Search for the cell housing the specified text and yield its (X, Y) center coordinate. 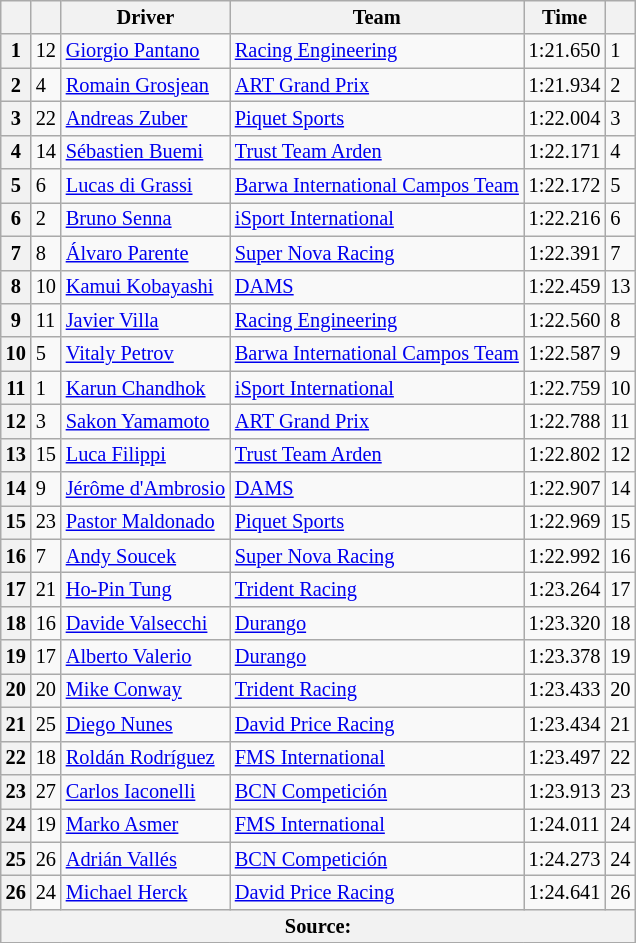
1:23.913 (565, 791)
Andreas Zuber (146, 118)
Pastor Maldonado (146, 522)
1:22.560 (565, 320)
1:21.934 (565, 85)
1:22.992 (565, 556)
1:22.969 (565, 522)
1:22.216 (565, 219)
1:23.320 (565, 623)
Andy Soucek (146, 556)
1:22.907 (565, 489)
Team (377, 17)
1:24.011 (565, 825)
1:23.497 (565, 758)
1:22.587 (565, 354)
Javier Villa (146, 320)
1:23.434 (565, 724)
1:21.650 (565, 51)
Karun Chandhok (146, 388)
1:22.171 (565, 152)
Álvaro Parente (146, 253)
Sakon Yamamoto (146, 421)
Jérôme d'Ambrosio (146, 489)
Mike Conway (146, 690)
Vitaly Petrov (146, 354)
1:23.378 (565, 657)
1:23.433 (565, 690)
Kamui Kobayashi (146, 287)
Luca Filippi (146, 455)
Lucas di Grassi (146, 186)
1:23.264 (565, 589)
27 (46, 791)
Giorgio Pantano (146, 51)
Diego Nunes (146, 724)
Sébastien Buemi (146, 152)
1:22.788 (565, 421)
1:22.759 (565, 388)
1:22.004 (565, 118)
Bruno Senna (146, 219)
Driver (146, 17)
1:22.172 (565, 186)
1:22.802 (565, 455)
Adrián Vallés (146, 859)
Romain Grosjean (146, 85)
Davide Valsecchi (146, 623)
1:22.459 (565, 287)
1:24.641 (565, 892)
Source: (318, 926)
Roldán Rodríguez (146, 758)
1:24.273 (565, 859)
Alberto Valerio (146, 657)
Ho-Pin Tung (146, 589)
Marko Asmer (146, 825)
1:22.391 (565, 253)
Michael Herck (146, 892)
Time (565, 17)
Carlos Iaconelli (146, 791)
